Extract the [x, y] coordinate from the center of the cell holding the provided text.  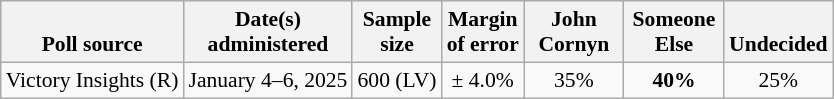
Samplesize [396, 32]
600 (LV) [396, 80]
Poll source [92, 32]
40% [674, 80]
Date(s)administered [268, 32]
35% [574, 80]
25% [778, 80]
Victory Insights (R) [92, 80]
Undecided [778, 32]
± 4.0% [483, 80]
JohnCornyn [574, 32]
Marginof error [483, 32]
January 4–6, 2025 [268, 80]
SomeoneElse [674, 32]
